Pinpoint the cell where the given text exists, returning its [X, Y] midpoint coordinate. 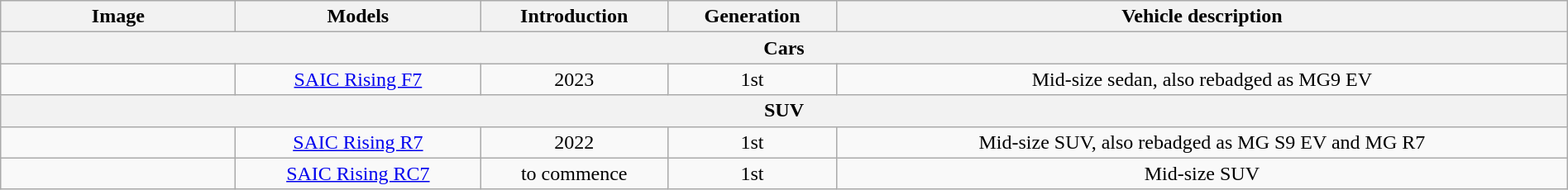
Cars [784, 48]
Introduction [574, 17]
Mid-size SUV [1202, 173]
2023 [574, 79]
SAIC Rising RC7 [358, 173]
SAIC Rising F7 [358, 79]
Vehicle description [1202, 17]
Mid-size SUV, also rebadged as MG S9 EV and MG R7 [1202, 142]
Mid-size sedan, also rebadged as MG9 EV [1202, 79]
Image [118, 17]
SAIC Rising R7 [358, 142]
SUV [784, 111]
2022 [574, 142]
to commence [574, 173]
Models [358, 17]
Generation [753, 17]
